Return [X, Y] of the center of cell containing provided text 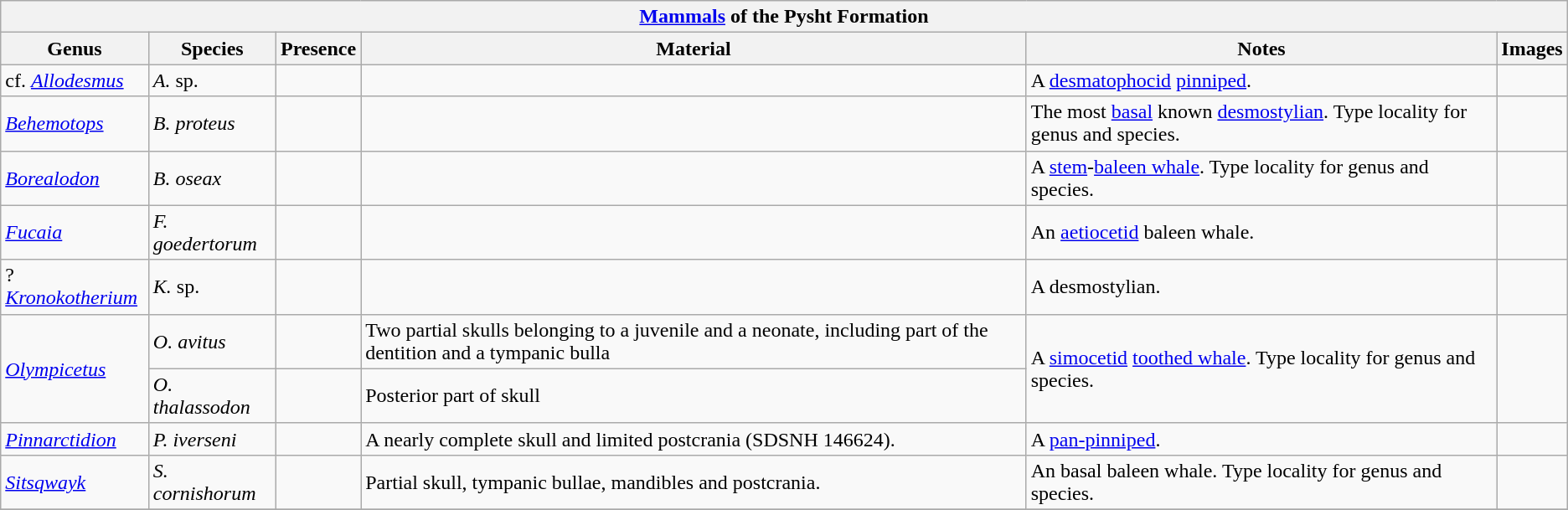
An basal baleen whale. Type locality for genus and species. [1261, 482]
An aetiocetid baleen whale. [1261, 233]
F. goedertorum [212, 233]
Borealodon [75, 178]
Posterior part of skull [694, 395]
A desmatophocid pinniped. [1261, 80]
Mammals of the Pysht Formation [784, 17]
A simocetid toothed whale. Type locality for genus and species. [1261, 368]
S. cornishorum [212, 482]
?Kronokotherium [75, 286]
Presence [318, 49]
A stem-baleen whale. Type locality for genus and species. [1261, 178]
Behemotops [75, 124]
Images [1532, 49]
A nearly complete skull and limited postcrania (SDSNH 146624). [694, 439]
A pan-pinniped. [1261, 439]
Material [694, 49]
B. proteus [212, 124]
K. sp. [212, 286]
Two partial skulls belonging to a juvenile and a neonate, including part of the dentition and a tympanic bulla [694, 342]
O. thalassodon [212, 395]
A desmostylian. [1261, 286]
Notes [1261, 49]
Olympicetus [75, 368]
O. avitus [212, 342]
Pinnarctidion [75, 439]
Partial skull, tympanic bullae, mandibles and postcrania. [694, 482]
cf. Allodesmus [75, 80]
B. oseax [212, 178]
A. sp. [212, 80]
Genus [75, 49]
P. iverseni [212, 439]
Species [212, 49]
Sitsqwayk [75, 482]
The most basal known desmostylian. Type locality for genus and species. [1261, 124]
Fucaia [75, 233]
